Identify which cell holds the provided text, then report its [x, y] central coordinate. 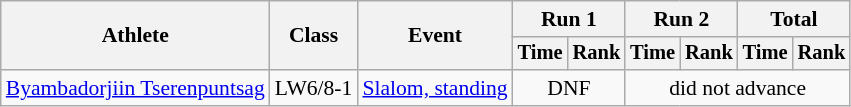
LW6/8-1 [314, 88]
Slalom, standing [434, 88]
Event [434, 36]
Byambadorjiin Tserenpuntsag [136, 88]
Run 1 [569, 19]
Class [314, 36]
Run 2 [681, 19]
did not advance [738, 88]
DNF [569, 88]
Total [794, 19]
Athlete [136, 36]
